For the text-containing cell, return its midpoint in [x, y] coordinate format. 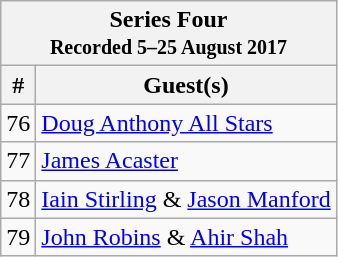
Series FourRecorded 5–25 August 2017 [168, 34]
77 [18, 161]
Guest(s) [186, 85]
Iain Stirling & Jason Manford [186, 199]
John Robins & Ahir Shah [186, 237]
78 [18, 199]
79 [18, 237]
Doug Anthony All Stars [186, 123]
James Acaster [186, 161]
76 [18, 123]
# [18, 85]
